Search for the cell housing the specified text and yield its (X, Y) center coordinate. 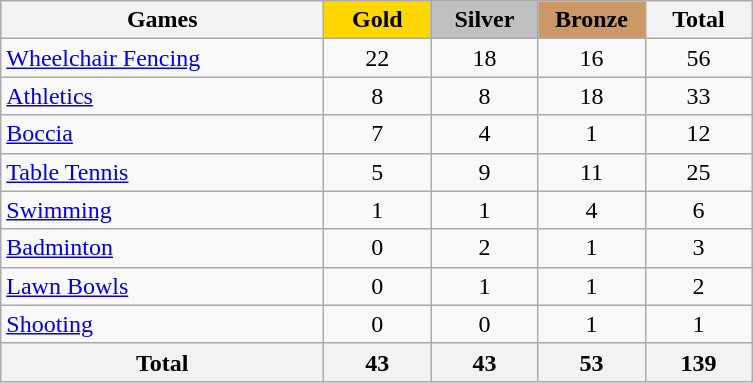
56 (698, 58)
25 (698, 172)
Wheelchair Fencing (162, 58)
7 (378, 134)
Swimming (162, 210)
6 (698, 210)
12 (698, 134)
53 (592, 362)
Badminton (162, 248)
Gold (378, 20)
Games (162, 20)
Silver (484, 20)
9 (484, 172)
11 (592, 172)
Shooting (162, 324)
Bronze (592, 20)
Athletics (162, 96)
22 (378, 58)
16 (592, 58)
Lawn Bowls (162, 286)
Table Tennis (162, 172)
Boccia (162, 134)
139 (698, 362)
5 (378, 172)
3 (698, 248)
33 (698, 96)
